Capture the cell that displays the provided text and extract its (x, y) central coordinate. 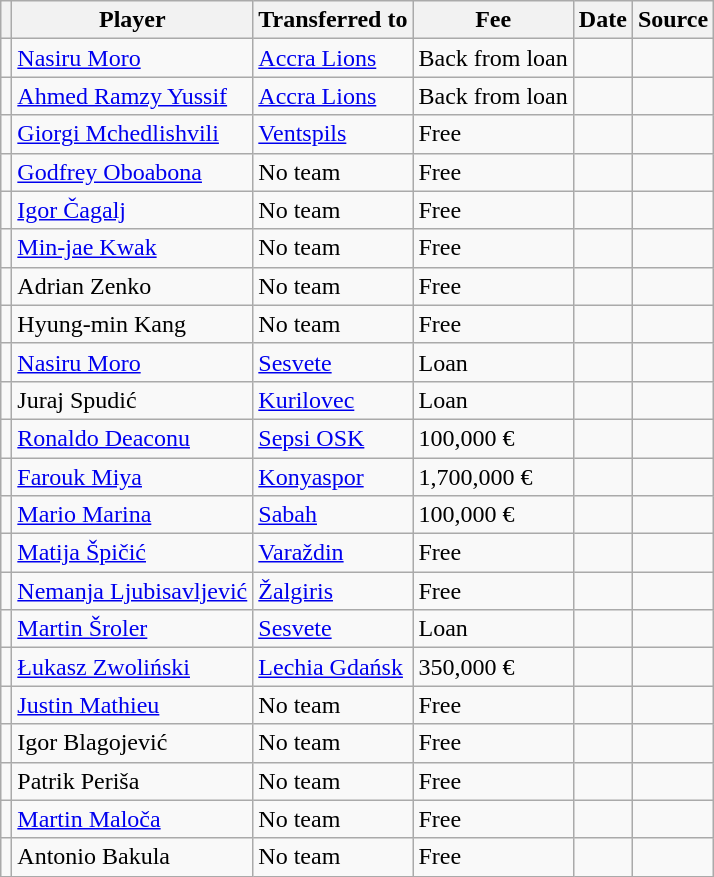
Ronaldo Deaconu (132, 438)
Adrian Zenko (132, 286)
Ventspils (333, 134)
Fee (493, 20)
Sepsi OSK (333, 438)
Varaždin (333, 553)
Transferred to (333, 20)
Godfrey Oboabona (132, 172)
Min-jae Kwak (132, 248)
Kurilovec (333, 400)
Sabah (333, 515)
Łukasz Zwoliński (132, 667)
Player (132, 20)
Source (672, 20)
Juraj Spudić (132, 400)
Hyung-min Kang (132, 324)
Mario Marina (132, 515)
Ahmed Ramzy Yussif (132, 96)
Žalgiris (333, 591)
Date (602, 20)
Igor Čagalj (132, 210)
Nemanja Ljubisavljević (132, 591)
Konyaspor (333, 477)
Farouk Miya (132, 477)
Martin Šroler (132, 629)
350,000 € (493, 667)
Patrik Periša (132, 781)
Martin Maloča (132, 819)
Justin Mathieu (132, 705)
Matija Špičić (132, 553)
Antonio Bakula (132, 857)
1,700,000 € (493, 477)
Lechia Gdańsk (333, 667)
Igor Blagojević (132, 743)
Giorgi Mchedlishvili (132, 134)
